Capture the cell that displays the provided text and extract its (X, Y) central coordinate. 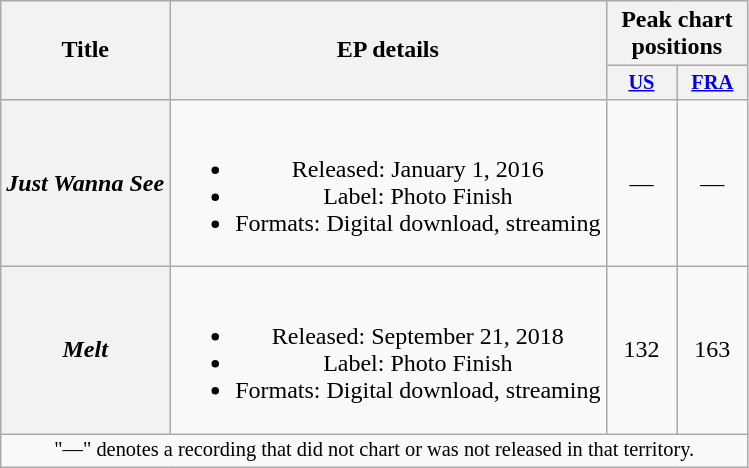
132 (642, 350)
Melt (86, 350)
163 (712, 350)
"—" denotes a recording that did not chart or was not released in that territory. (374, 451)
Released: September 21, 2018Label: Photo FinishFormats: Digital download, streaming (388, 350)
EP details (388, 50)
Released: January 1, 2016Label: Photo FinishFormats: Digital download, streaming (388, 182)
US (642, 83)
Peak chart positions (677, 34)
Just Wanna See (86, 182)
Title (86, 50)
FRA (712, 83)
